Detect which cell encompasses the target text, then output its [X, Y] center coordinate. 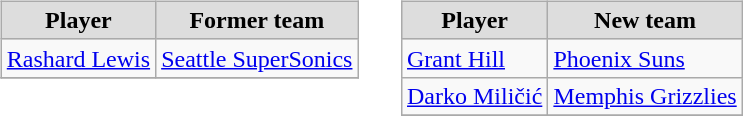
Former team [257, 20]
Grant Hill [474, 58]
Darko Miličić [474, 96]
New team [645, 20]
Seattle SuperSonics [257, 58]
Memphis Grizzlies [645, 96]
Phoenix Suns [645, 58]
Rashard Lewis [78, 58]
